Return (X, Y) of the center of cell containing provided text 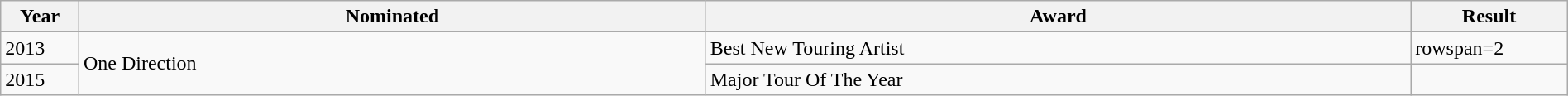
Award (1059, 17)
Best New Touring Artist (1059, 48)
Result (1489, 17)
rowspan=2 (1489, 48)
One Direction (392, 64)
Year (40, 17)
2013 (40, 48)
2015 (40, 79)
Nominated (392, 17)
Major Tour Of The Year (1059, 79)
